Output the [x, y] coordinate of the center of the cell containing the given text.  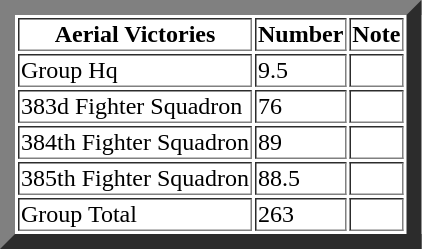
383d Fighter Squadron [135, 106]
Aerial Victories [135, 34]
76 [300, 106]
89 [300, 142]
Number [300, 34]
Group Hq [135, 70]
385th Fighter Squadron [135, 178]
384th Fighter Squadron [135, 142]
Note [376, 34]
Group Total [135, 214]
9.5 [300, 70]
263 [300, 214]
88.5 [300, 178]
